Provide the (X, Y) coordinate of the cell's center where the given text is located.  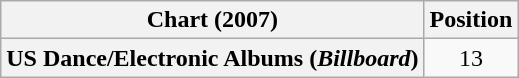
13 (471, 58)
Position (471, 20)
US Dance/Electronic Albums (Billboard) (212, 58)
Chart (2007) (212, 20)
